Return [X, Y] of the center of cell containing provided text 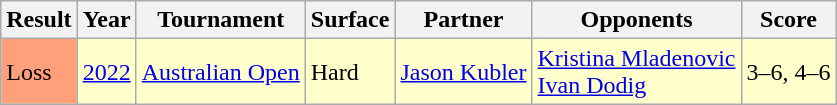
Australian Open [220, 72]
Partner [464, 20]
Jason Kubler [464, 72]
Tournament [220, 20]
Result [39, 20]
Hard [350, 72]
Loss [39, 72]
Opponents [636, 20]
Score [788, 20]
Kristina Mladenovic Ivan Dodig [636, 72]
3–6, 4–6 [788, 72]
Surface [350, 20]
Year [106, 20]
2022 [106, 72]
